Return (X, Y) of the center of cell containing provided text 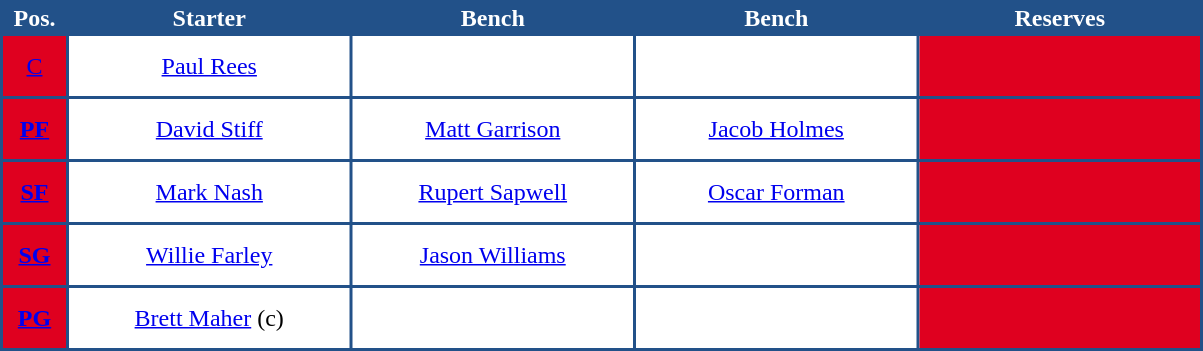
Paul Rees (209, 66)
David Stiff (209, 129)
Jacob Holmes (776, 129)
Reserves (1060, 18)
C (34, 66)
Rupert Sapwell (492, 192)
SG (34, 255)
Starter (209, 18)
SF (34, 192)
Matt Garrison (492, 129)
Jason Williams (492, 255)
Willie Farley (209, 255)
Brett Maher (c) (209, 318)
Mark Nash (209, 192)
PF (34, 129)
Pos. (34, 18)
Oscar Forman (776, 192)
PG (34, 318)
